Output the (x, y) coordinate of the center of the cell containing the given text.  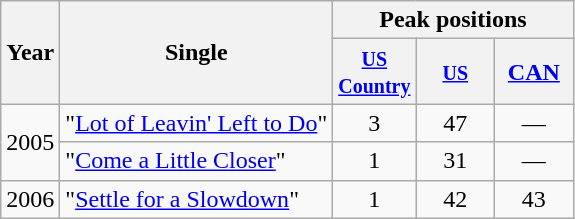
"Come a Little Closer" (196, 161)
Peak positions (453, 20)
2006 (30, 199)
3 (374, 123)
"Settle for a Slowdown" (196, 199)
2005 (30, 142)
47 (456, 123)
42 (456, 199)
US (456, 72)
Year (30, 52)
Single (196, 52)
"Lot of Leavin' Left to Do" (196, 123)
US Country (374, 72)
43 (534, 199)
CAN (534, 72)
31 (456, 161)
